Detect which cell encompasses the target text, then output its (x, y) center coordinate. 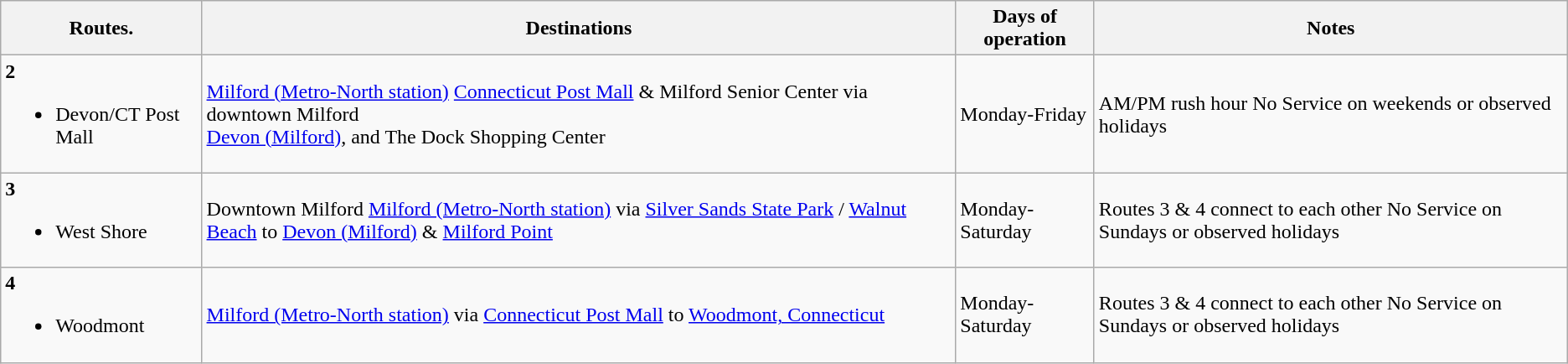
Routes. (101, 29)
Destinations (579, 29)
4Woodmont (101, 315)
Notes (1330, 29)
Days of operation (1025, 29)
Milford (Metro-North station) Connecticut Post Mall & Milford Senior Center via downtown MilfordDevon (Milford), and The Dock Shopping Center (579, 114)
Milford (Metro-North station) via Connecticut Post Mall to Woodmont, Connecticut (579, 315)
2Devon/CT Post Mall (101, 114)
3West Shore (101, 220)
Monday-Friday (1025, 114)
AM/PM rush hour No Service on weekends or observed holidays (1330, 114)
Downtown Milford Milford (Metro-North station) via Silver Sands State Park / Walnut Beach to Devon (Milford) & Milford Point (579, 220)
